Return the [x, y] coordinate for the center point of the cell that contains the specified text.  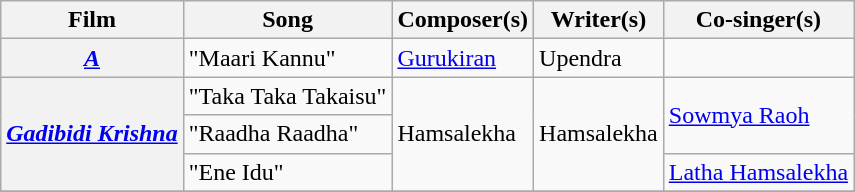
"Taka Taka Takaisu" [288, 96]
Gadibidi Krishna [92, 134]
"Raadha Raadha" [288, 134]
Writer(s) [599, 20]
Sowmya Raoh [758, 115]
Upendra [599, 58]
Co-singer(s) [758, 20]
"Maari Kannu" [288, 58]
Song [288, 20]
Composer(s) [463, 20]
Film [92, 20]
Gurukiran [463, 58]
Latha Hamsalekha [758, 172]
"Ene Idu" [288, 172]
A [92, 58]
